Extract the [X, Y] coordinate from the center of the cell holding the provided text.  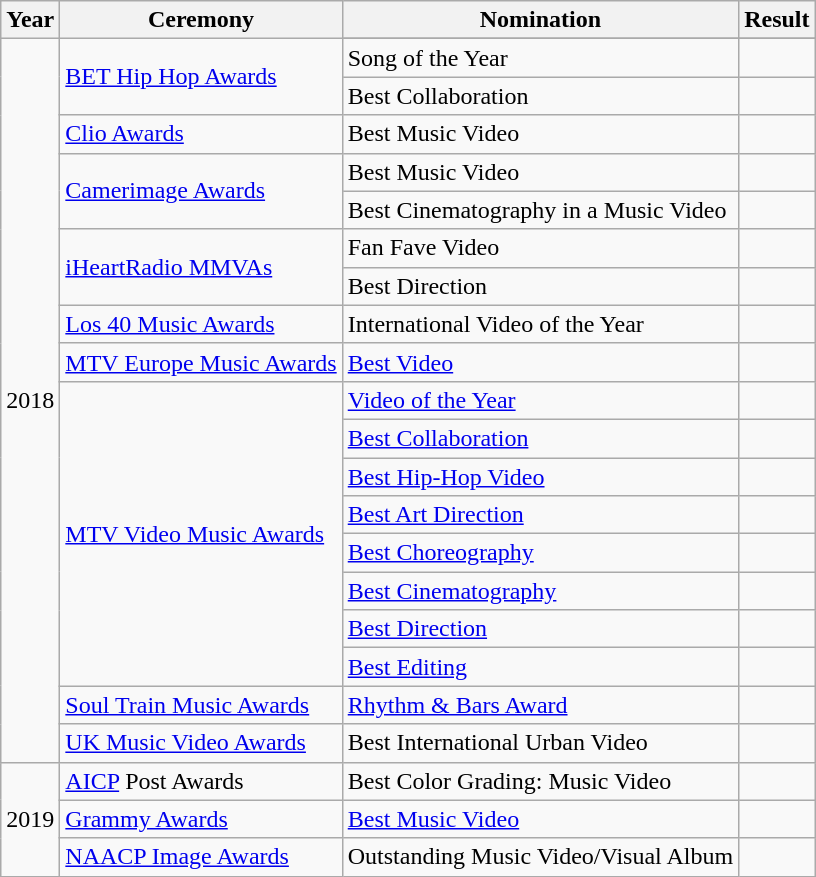
Best Cinematography [540, 591]
2019 [30, 819]
AICP Post Awards [201, 781]
Ceremony [201, 20]
Fan Fave Video [540, 248]
Best Choreography [540, 553]
International Video of the Year [540, 324]
Best International Urban Video [540, 743]
Song of the Year [540, 58]
UK Music Video Awards [201, 743]
Outstanding Music Video/Visual Album [540, 857]
MTV Video Music Awards [201, 533]
Nomination [540, 20]
NAACP Image Awards [201, 857]
MTV Europe Music Awards [201, 362]
Clio Awards [201, 134]
Best Hip-Hop Video [540, 477]
Best Editing [540, 667]
BET Hip Hop Awards [201, 77]
Best Cinematography in a Music Video [540, 210]
Soul Train Music Awards [201, 705]
Camerimage Awards [201, 191]
Best Art Direction [540, 515]
Best Video [540, 362]
Best Color Grading: Music Video [540, 781]
iHeartRadio MMVAs [201, 267]
Los 40 Music Awards [201, 324]
2018 [30, 400]
Rhythm & Bars Award [540, 705]
Result [777, 20]
Grammy Awards [201, 819]
Video of the Year [540, 400]
Year [30, 20]
